Pinpoint the cell where the given text exists, returning its (x, y) midpoint coordinate. 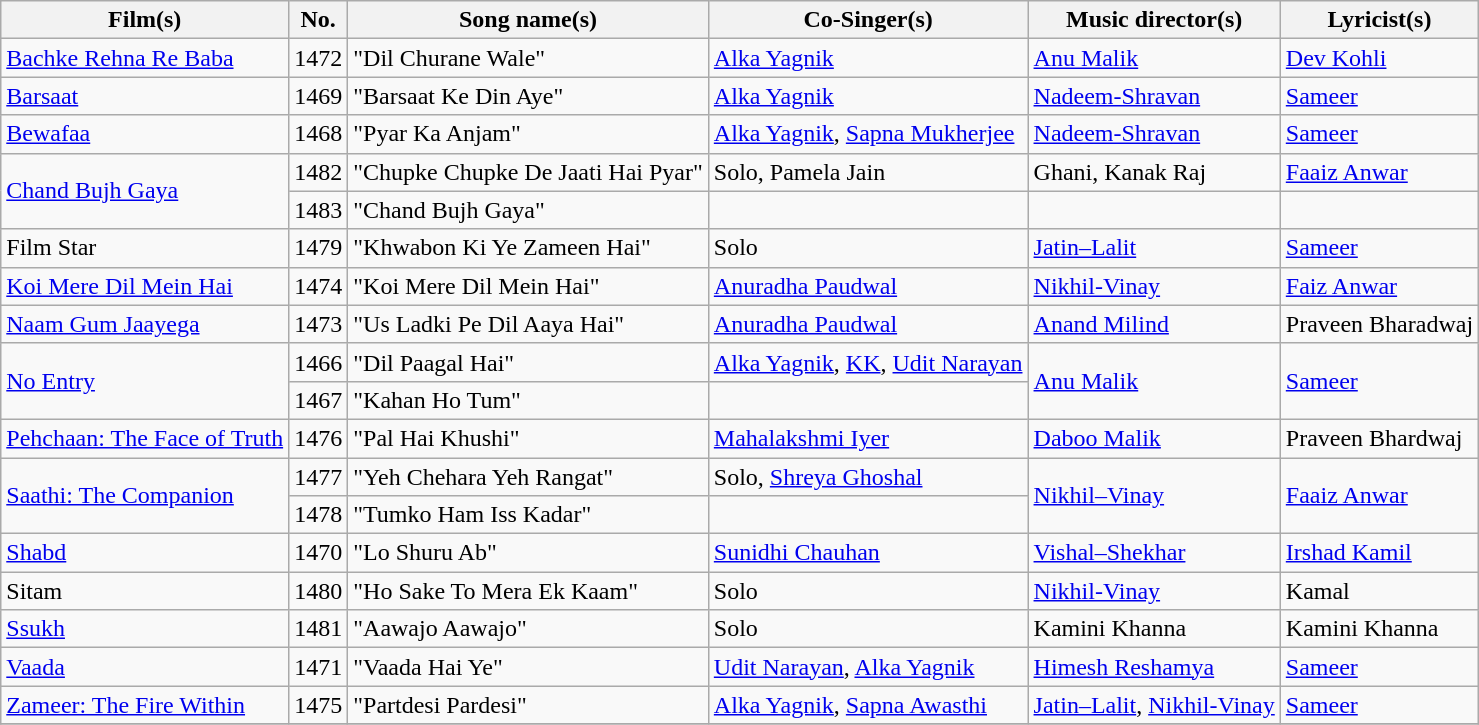
Alka Yagnik, Sapna Awasthi (868, 705)
"Chupke Chupke De Jaati Hai Pyar" (528, 172)
Chand Bujh Gaya (145, 191)
Vishal–Shekhar (1154, 553)
"Aawajo Aawajo" (528, 629)
Jatin–Lalit, Nikhil-Vinay (1154, 705)
Sunidhi Chauhan (868, 553)
Sitam (145, 591)
"Barsaat Ke Din Aye" (528, 96)
1476 (318, 438)
Barsaat (145, 96)
Mahalakshmi Iyer (868, 438)
1482 (318, 172)
Solo, Pamela Jain (868, 172)
1471 (318, 667)
Zameer: The Fire Within (145, 705)
"Pal Hai Khushi" (528, 438)
1478 (318, 515)
Pehchaan: The Face of Truth (145, 438)
Praveen Bhardwaj (1379, 438)
Praveen Bharadwaj (1379, 324)
"Tumko Ham Iss Kadar" (528, 515)
1483 (318, 210)
Daboo Malik (1154, 438)
Bachke Rehna Re Baba (145, 58)
Alka Yagnik, KK, Udit Narayan (868, 362)
1466 (318, 362)
1468 (318, 134)
1474 (318, 286)
1481 (318, 629)
1479 (318, 248)
"Us Ladki Pe Dil Aaya Hai" (528, 324)
1473 (318, 324)
"Dil Paagal Hai" (528, 362)
1470 (318, 553)
"Vaada Hai Ye" (528, 667)
Kamal (1379, 591)
Co-Singer(s) (868, 20)
"Ho Sake To Mera Ek Kaam" (528, 591)
Jatin–Lalit (1154, 248)
Nikhil–Vinay (1154, 496)
No. (318, 20)
Faiz Anwar (1379, 286)
"Kahan Ho Tum" (528, 400)
1467 (318, 400)
"Koi Mere Dil Mein Hai" (528, 286)
1475 (318, 705)
Bewafaa (145, 134)
Dev Kohli (1379, 58)
Film Star (145, 248)
Vaada (145, 667)
1469 (318, 96)
Himesh Reshamya (1154, 667)
"Yeh Chehara Yeh Rangat" (528, 477)
Lyricist(s) (1379, 20)
1472 (318, 58)
"Khwabon Ki Ye Zameen Hai" (528, 248)
Koi Mere Dil Mein Hai (145, 286)
Irshad Kamil (1379, 553)
Ssukh (145, 629)
No Entry (145, 381)
1480 (318, 591)
Shabd (145, 553)
Saathi: The Companion (145, 496)
"Lo Shuru Ab" (528, 553)
"Pyar Ka Anjam" (528, 134)
Solo, Shreya Ghoshal (868, 477)
Song name(s) (528, 20)
Anand Milind (1154, 324)
Film(s) (145, 20)
Music director(s) (1154, 20)
"Dil Churane Wale" (528, 58)
Udit Narayan, Alka Yagnik (868, 667)
"Chand Bujh Gaya" (528, 210)
Ghani, Kanak Raj (1154, 172)
1477 (318, 477)
Alka Yagnik, Sapna Mukherjee (868, 134)
"Partdesi Pardesi" (528, 705)
Naam Gum Jaayega (145, 324)
